Extract the [X, Y] coordinate from the center of the cell holding the provided text.  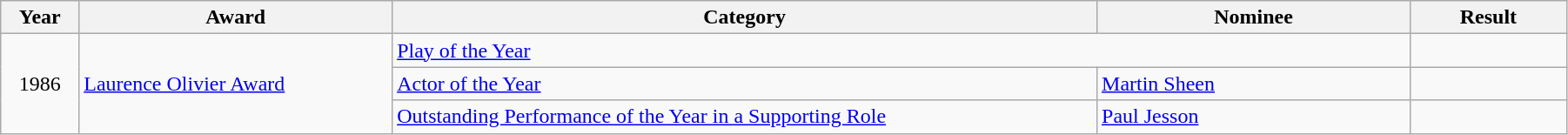
Outstanding Performance of the Year in a Supporting Role [745, 117]
Paul Jesson [1254, 117]
Nominee [1254, 17]
Play of the Year [901, 51]
Award [236, 17]
Result [1488, 17]
Actor of the Year [745, 84]
Category [745, 17]
Year [40, 17]
Martin Sheen [1254, 84]
Laurence Olivier Award [236, 84]
1986 [40, 84]
